Pinpoint the cell where the given text exists, returning its [x, y] midpoint coordinate. 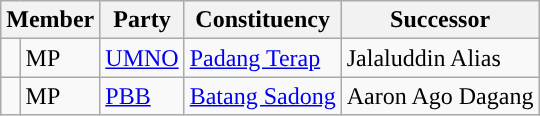
UMNO [142, 58]
Member [50, 20]
Batang Sadong [262, 96]
Padang Terap [262, 58]
Jalaluddin Alias [440, 58]
Party [142, 20]
Constituency [262, 20]
Successor [440, 20]
PBB [142, 96]
Aaron Ago Dagang [440, 96]
